Return [X, Y] of the center of cell containing provided text 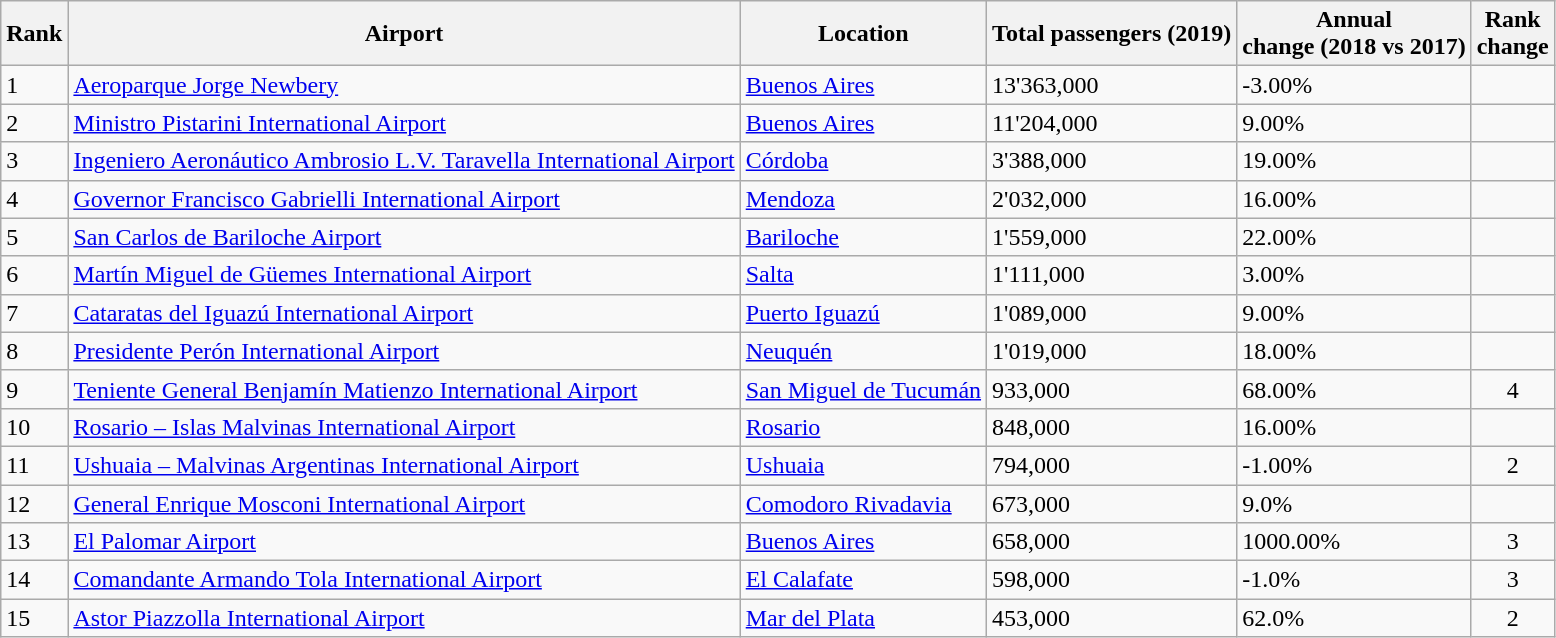
1'111,000 [1112, 275]
Comodoro Rivadavia [863, 503]
Puerto Iguazú [863, 313]
Córdoba [863, 161]
Total passengers (2019) [1112, 34]
3'388,000 [1112, 161]
453,000 [1112, 618]
-1.0% [1354, 580]
10 [34, 427]
Governor Francisco Gabrielli International Airport [404, 199]
Mar del Plata [863, 618]
Location [863, 34]
22.00% [1354, 237]
Rosario – Islas Malvinas International Airport [404, 427]
San Carlos de Bariloche Airport [404, 237]
2'032,000 [1112, 199]
5 [34, 237]
598,000 [1112, 580]
Teniente General Benjamín Matienzo International Airport [404, 389]
19.00% [1354, 161]
1 [34, 85]
Presidente Perón International Airport [404, 351]
11'204,000 [1112, 123]
Neuquén [863, 351]
-1.00% [1354, 465]
6 [34, 275]
13 [34, 542]
848,000 [1112, 427]
-3.00% [1354, 85]
13'363,000 [1112, 85]
1000.00% [1354, 542]
1'559,000 [1112, 237]
Salta [863, 275]
Ministro Pistarini International Airport [404, 123]
Cataratas del Iguazú International Airport [404, 313]
El Calafate [863, 580]
8 [34, 351]
Aeroparque Jorge Newbery [404, 85]
San Miguel de Tucumán [863, 389]
1'019,000 [1112, 351]
Annualchange (2018 vs 2017) [1354, 34]
General Enrique Mosconi International Airport [404, 503]
Ushuaia [863, 465]
794,000 [1112, 465]
658,000 [1112, 542]
9 [34, 389]
933,000 [1112, 389]
Ingeniero Aeronáutico Ambrosio L.V. Taravella International Airport [404, 161]
Rankchange [1512, 34]
1'089,000 [1112, 313]
Astor Piazzolla International Airport [404, 618]
Mendoza [863, 199]
Rank [34, 34]
Comandante Armando Tola International Airport [404, 580]
Bariloche [863, 237]
12 [34, 503]
Ushuaia – Malvinas Argentinas International Airport [404, 465]
7 [34, 313]
14 [34, 580]
673,000 [1112, 503]
Rosario [863, 427]
18.00% [1354, 351]
Airport [404, 34]
El Palomar Airport [404, 542]
9.0% [1354, 503]
3.00% [1354, 275]
15 [34, 618]
68.00% [1354, 389]
11 [34, 465]
Martín Miguel de Güemes International Airport [404, 275]
62.0% [1354, 618]
